Extract the [X, Y] coordinate from the center of the cell holding the provided text.  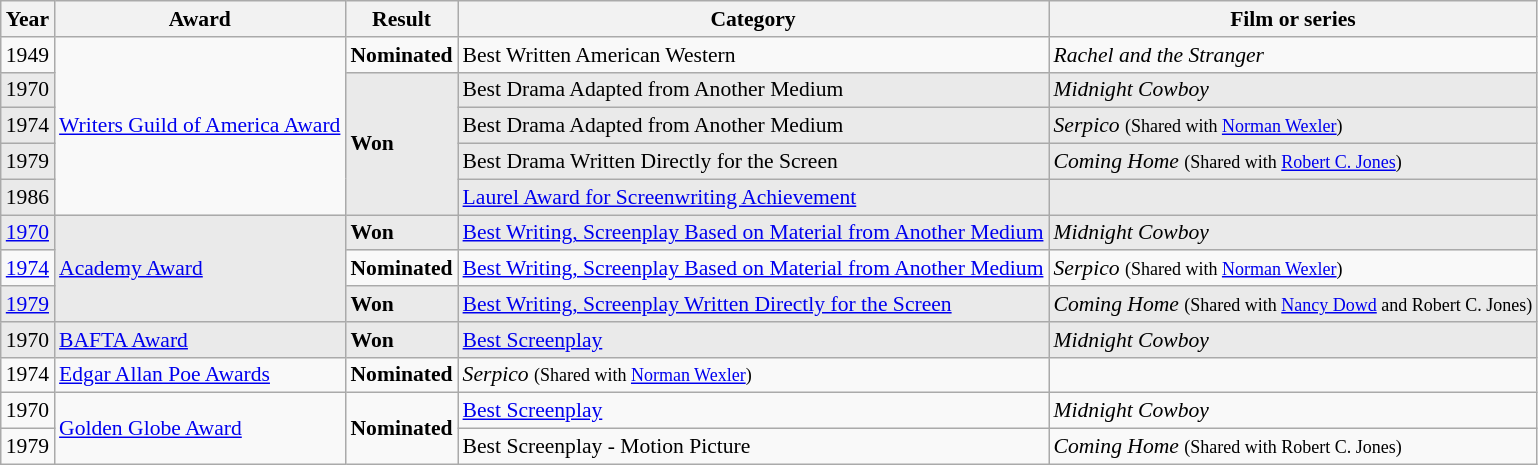
Best Screenplay - Motion Picture [754, 447]
1986 [28, 197]
Film or series [1292, 19]
BAFTA Award [200, 340]
Result [401, 19]
Year [28, 19]
Coming Home (Shared with Nancy Dowd and Robert C. Jones) [1292, 304]
Category [754, 19]
Best Drama Written Directly for the Screen [754, 162]
Best Writing, Screenplay Written Directly for the Screen [754, 304]
Best Written American Western [754, 55]
Edgar Allan Poe Awards [200, 375]
Laurel Award for Screenwriting Achievement [754, 197]
1949 [28, 55]
Academy Award [200, 268]
Award [200, 19]
Writers Guild of America Award [200, 126]
Golden Globe Award [200, 428]
Rachel and the Stranger [1292, 55]
